Capture the cell that displays the provided text and extract its [x, y] central coordinate. 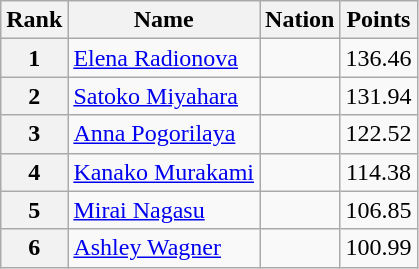
131.94 [378, 96]
Anna Pogorilaya [164, 134]
Kanako Murakami [164, 172]
Points [378, 20]
Rank [34, 20]
Elena Radionova [164, 58]
6 [34, 248]
2 [34, 96]
106.85 [378, 210]
Ashley Wagner [164, 248]
Satoko Miyahara [164, 96]
1 [34, 58]
122.52 [378, 134]
Nation [300, 20]
114.38 [378, 172]
136.46 [378, 58]
3 [34, 134]
Name [164, 20]
4 [34, 172]
Mirai Nagasu [164, 210]
100.99 [378, 248]
5 [34, 210]
